Search for the cell housing the specified text and yield its (X, Y) center coordinate. 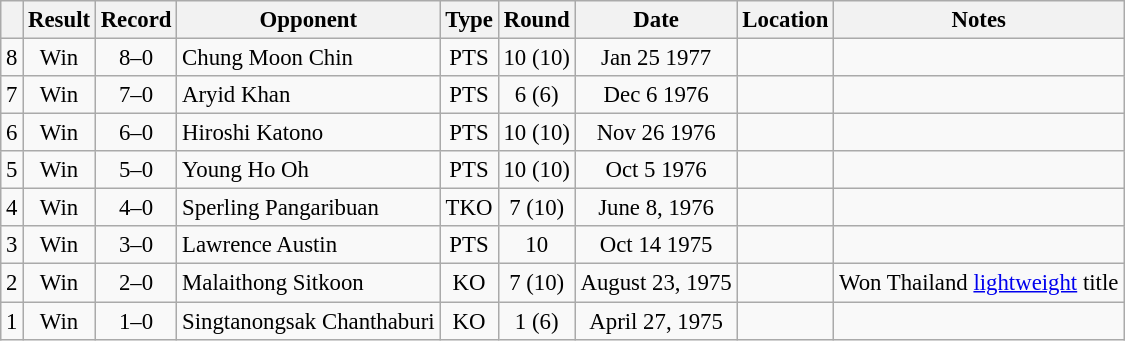
June 8, 1976 (656, 208)
7–0 (136, 95)
Oct 14 1975 (656, 245)
TKO (469, 208)
Round (536, 20)
Sperling Pangaribuan (308, 208)
Hiroshi Katono (308, 133)
August 23, 1975 (656, 283)
5 (12, 170)
1 (12, 321)
Record (136, 20)
3–0 (136, 245)
4 (12, 208)
6–0 (136, 133)
7 (12, 95)
2–0 (136, 283)
Notes (979, 20)
Location (786, 20)
10 (536, 245)
Lawrence Austin (308, 245)
4–0 (136, 208)
Type (469, 20)
8 (12, 58)
6 (6) (536, 95)
Aryid Khan (308, 95)
6 (12, 133)
1 (6) (536, 321)
Dec 6 1976 (656, 95)
Young Ho Oh (308, 170)
8–0 (136, 58)
Jan 25 1977 (656, 58)
April 27, 1975 (656, 321)
Oct 5 1976 (656, 170)
Nov 26 1976 (656, 133)
5–0 (136, 170)
Chung Moon Chin (308, 58)
Opponent (308, 20)
Malaithong Sitkoon (308, 283)
2 (12, 283)
Won Thailand lightweight title (979, 283)
Singtanongsak Chanthaburi (308, 321)
Date (656, 20)
3 (12, 245)
1–0 (136, 321)
Result (60, 20)
